Provide the (x, y) coordinate of the cell's center where the given text is located.  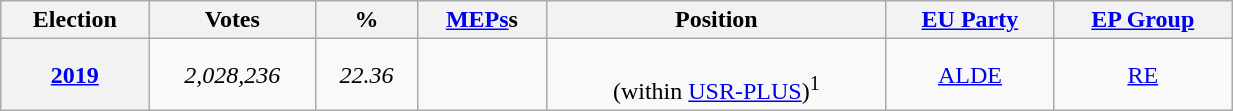
2019 (75, 75)
MEPss (482, 20)
(within USR-PLUS)1 (716, 75)
RE (1143, 75)
% (366, 20)
ALDE (970, 75)
22.36 (366, 75)
Votes (232, 20)
Election (75, 20)
Position (716, 20)
2,028,236 (232, 75)
EP Group (1143, 20)
EU Party (970, 20)
